Search for the cell housing the specified text and yield its (x, y) center coordinate. 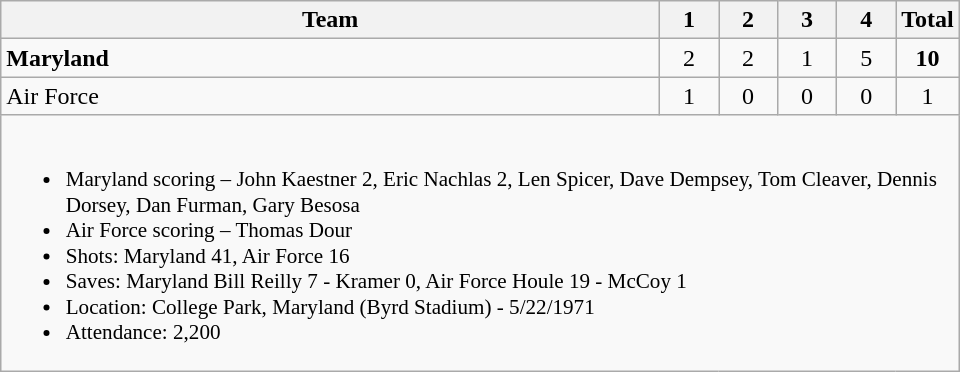
5 (866, 58)
Total (928, 20)
Maryland (330, 58)
4 (866, 20)
Air Force (330, 96)
Team (330, 20)
10 (928, 58)
3 (808, 20)
